Detect which cell encompasses the target text, then output its [X, Y] center coordinate. 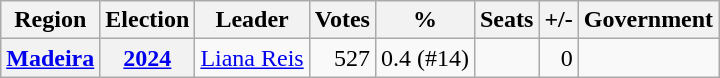
Madeira [50, 58]
Liana Reis [252, 58]
2024 [148, 58]
Government [648, 20]
527 [342, 58]
Seats [506, 20]
Votes [342, 20]
Election [148, 20]
% [424, 20]
+/- [558, 20]
Leader [252, 20]
Region [50, 20]
0 [558, 58]
0.4 (#14) [424, 58]
